Detect which cell encompasses the target text, then output its [x, y] center coordinate. 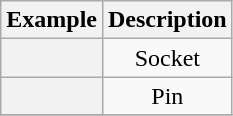
Description [167, 20]
Pin [167, 96]
Example [52, 20]
Socket [167, 58]
